Capture the cell that displays the provided text and extract its [X, Y] central coordinate. 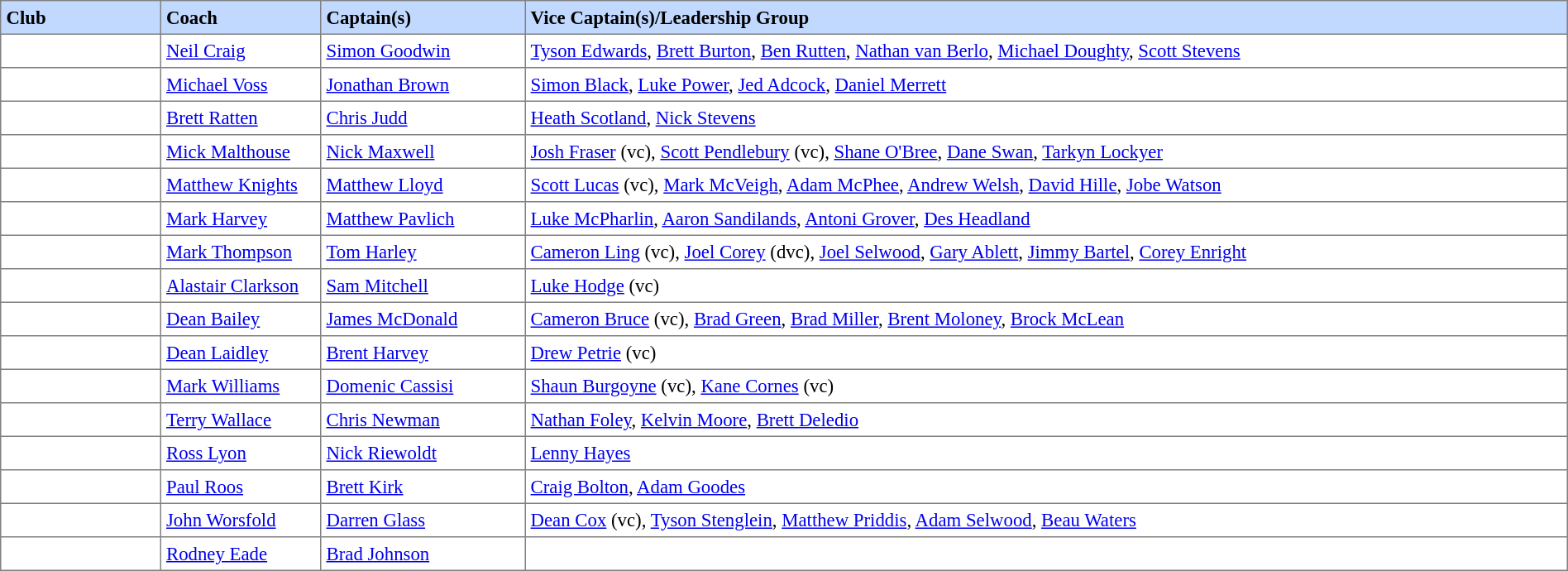
Matthew Knights [241, 185]
Nick Riewoldt [423, 453]
Mark Thompson [241, 252]
Tom Harley [423, 252]
Darren Glass [423, 520]
Rodney Eade [241, 554]
Jonathan Brown [423, 84]
Mark Williams [241, 386]
Cameron Bruce (vc), Brad Green, Brad Miller, Brent Moloney, Brock McLean [1046, 319]
Matthew Lloyd [423, 185]
Cameron Ling (vc), Joel Corey (dvc), Joel Selwood, Gary Ablett, Jimmy Bartel, Corey Enright [1046, 252]
Coach [241, 17]
Drew Petrie (vc) [1046, 353]
Terry Wallace [241, 420]
John Worsfold [241, 520]
Matthew Pavlich [423, 218]
Luke McPharlin, Aaron Sandilands, Antoni Grover, Des Headland [1046, 218]
Alastair Clarkson [241, 285]
Josh Fraser (vc), Scott Pendlebury (vc), Shane O'Bree, Dane Swan, Tarkyn Lockyer [1046, 151]
Craig Bolton, Adam Goodes [1046, 487]
Lenny Hayes [1046, 453]
Simon Goodwin [423, 50]
James McDonald [423, 319]
Mark Harvey [241, 218]
Neil Craig [241, 50]
Tyson Edwards, Brett Burton, Ben Rutten, Nathan van Berlo, Michael Doughty, Scott Stevens [1046, 50]
Mick Malthouse [241, 151]
Dean Cox (vc), Tyson Stenglein, Matthew Priddis, Adam Selwood, Beau Waters [1046, 520]
Nathan Foley, Kelvin Moore, Brett Deledio [1046, 420]
Luke Hodge (vc) [1046, 285]
Dean Laidley [241, 353]
Ross Lyon [241, 453]
Dean Bailey [241, 319]
Shaun Burgoyne (vc), Kane Cornes (vc) [1046, 386]
Scott Lucas (vc), Mark McVeigh, Adam McPhee, Andrew Welsh, David Hille, Jobe Watson [1046, 185]
Brent Harvey [423, 353]
Chris Newman [423, 420]
Nick Maxwell [423, 151]
Brett Kirk [423, 487]
Brad Johnson [423, 554]
Heath Scotland, Nick Stevens [1046, 118]
Paul Roos [241, 487]
Simon Black, Luke Power, Jed Adcock, Daniel Merrett [1046, 84]
Sam Mitchell [423, 285]
Vice Captain(s)/Leadership Group [1046, 17]
Brett Ratten [241, 118]
Club [81, 17]
Domenic Cassisi [423, 386]
Michael Voss [241, 84]
Captain(s) [423, 17]
Chris Judd [423, 118]
